Output the [x, y] coordinate of the center of the cell containing the given text.  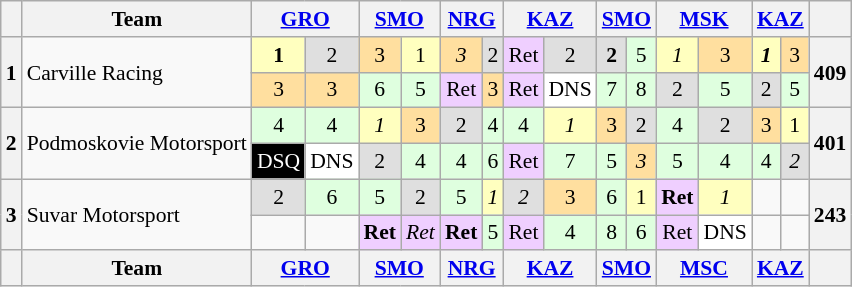
Carville Racing [137, 72]
Podmoskovie Motorsport [137, 144]
DSQ [278, 162]
MSK [704, 19]
401 [830, 144]
243 [830, 214]
Suvar Motorsport [137, 214]
409 [830, 72]
MSC [704, 269]
